Return the [x, y] coordinate for the center point of the cell that contains the specified text.  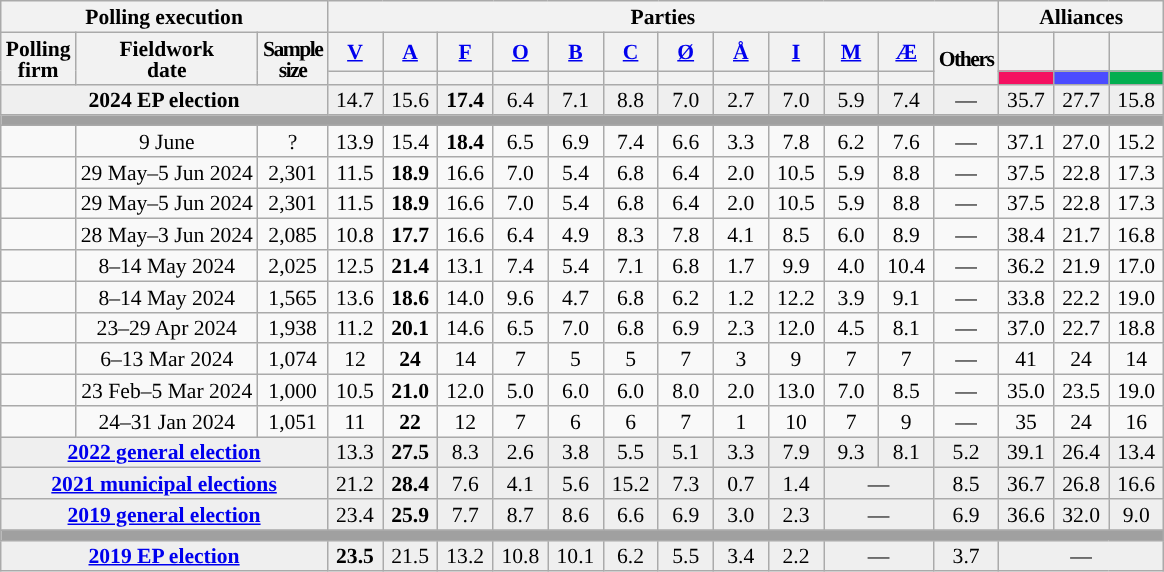
9.3 [852, 452]
5.0 [520, 390]
F [466, 52]
8.6 [576, 514]
6–13 Mar 2024 [167, 360]
13.6 [354, 296]
4.5 [852, 328]
9 June [167, 142]
13.9 [354, 142]
7.3 [686, 484]
4.0 [852, 266]
V [354, 52]
1.2 [740, 296]
13.2 [466, 556]
Polling execution [164, 16]
A [410, 52]
13.0 [796, 390]
? [292, 142]
8.7 [520, 514]
16.8 [1136, 234]
22 [410, 422]
36.6 [1026, 514]
13.1 [466, 266]
9.9 [796, 266]
39.1 [1026, 452]
36.7 [1026, 484]
14.7 [354, 100]
17.4 [466, 100]
I [796, 52]
Alliances [1080, 16]
8.9 [906, 234]
Å [740, 52]
11 [354, 422]
27.0 [1082, 142]
4.7 [576, 296]
37.0 [1026, 328]
35 [1026, 422]
7.7 [466, 514]
27.7 [1082, 100]
26.4 [1082, 452]
2024 EP election [164, 100]
21.0 [410, 390]
15.6 [410, 100]
2022 general election [164, 452]
9.0 [1136, 514]
26.8 [1082, 484]
M [852, 52]
14.6 [466, 328]
Pollingfirm [38, 58]
13.4 [1136, 452]
O [520, 52]
22.2 [1082, 296]
24–31 Jan 2024 [167, 422]
14.0 [466, 296]
1,051 [292, 422]
35.7 [1026, 100]
5.6 [576, 484]
3.8 [576, 452]
11.2 [354, 328]
0.7 [740, 484]
2.6 [520, 452]
25.9 [410, 514]
23 Feb–5 Mar 2024 [167, 390]
1 [740, 422]
1,074 [292, 360]
18.6 [410, 296]
2019 EP election [164, 556]
5.1 [686, 452]
27.5 [410, 452]
Parties [662, 16]
4.9 [576, 234]
28.4 [410, 484]
18.8 [1136, 328]
35.0 [1026, 390]
B [576, 52]
16 [1136, 422]
13.3 [354, 452]
8.0 [686, 390]
1,938 [292, 328]
12.5 [354, 266]
2019 general election [164, 514]
38.4 [1026, 234]
21.7 [1082, 234]
10 [796, 422]
9.1 [906, 296]
36.2 [1026, 266]
2,085 [292, 234]
22.7 [1082, 328]
7.9 [796, 452]
21.9 [1082, 266]
3.4 [740, 556]
9.6 [520, 296]
2.7 [740, 100]
3.9 [852, 296]
20.1 [410, 328]
2021 municipal elections [164, 484]
15.8 [1136, 100]
23–29 Apr 2024 [167, 328]
17.0 [1136, 266]
Samplesize [292, 58]
2,025 [292, 266]
1.4 [796, 484]
3 [740, 360]
12.2 [796, 296]
3.0 [740, 514]
Ø [686, 52]
15.4 [410, 142]
23.4 [354, 514]
41 [1026, 360]
33.8 [1026, 296]
37.1 [1026, 142]
5.2 [966, 452]
Fieldworkdate [167, 58]
18.4 [466, 142]
10.4 [906, 266]
10.1 [576, 556]
21.2 [354, 484]
2.2 [796, 556]
17.7 [410, 234]
Æ [906, 52]
1,565 [292, 296]
1,000 [292, 390]
21.5 [410, 556]
C [630, 52]
28 May–3 Jun 2024 [167, 234]
3.7 [966, 556]
Others [966, 58]
21.4 [410, 266]
32.0 [1082, 514]
1.7 [740, 266]
